Output the (x, y) coordinate of the center of the cell containing the given text.  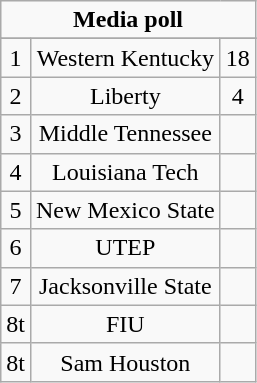
5 (16, 210)
Media poll (128, 20)
Louisiana Tech (125, 172)
6 (16, 248)
18 (238, 58)
New Mexico State (125, 210)
2 (16, 96)
3 (16, 134)
UTEP (125, 248)
Liberty (125, 96)
7 (16, 286)
1 (16, 58)
FIU (125, 324)
Jacksonville State (125, 286)
Sam Houston (125, 362)
Western Kentucky (125, 58)
Middle Tennessee (125, 134)
